Extract the [x, y] coordinate from the center of the cell holding the provided text.  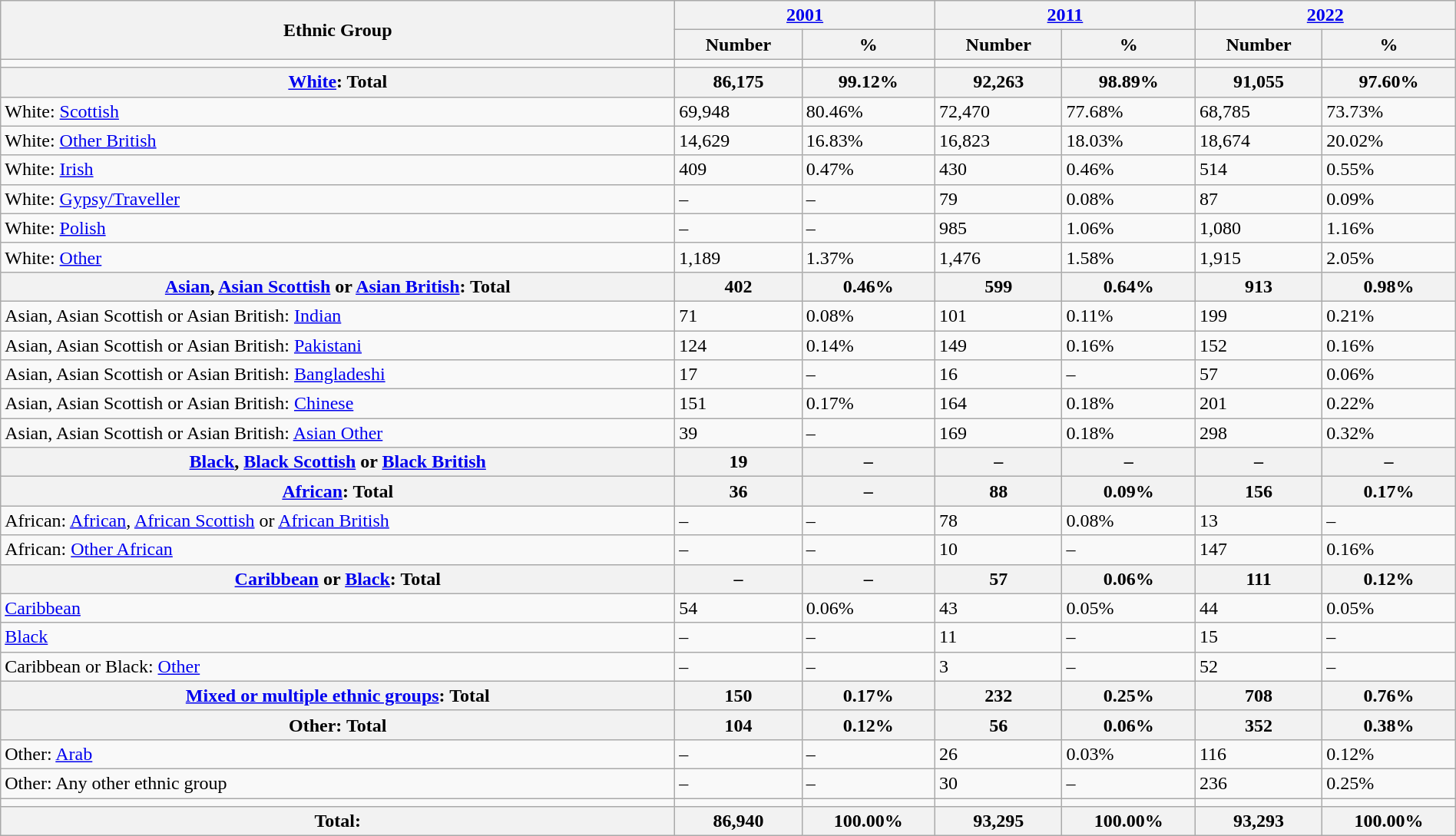
Caribbean or Black: Total [338, 579]
298 [1258, 433]
White: Total [338, 82]
Black [338, 637]
0.14% [868, 345]
Caribbean [338, 608]
93,293 [1258, 821]
Black, Black Scottish or Black British [338, 462]
Asian, Asian Scottish or Asian British: Asian Other [338, 433]
430 [998, 170]
79 [998, 199]
Mixed or multiple ethnic groups: Total [338, 696]
111 [1258, 579]
101 [998, 316]
913 [1258, 286]
985 [998, 228]
88 [998, 491]
86,175 [739, 82]
43 [998, 608]
93,295 [998, 821]
104 [739, 725]
169 [998, 433]
Caribbean or Black: Other [338, 666]
Asian, Asian Scottish or Asian British: Bangladeshi [338, 375]
26 [998, 754]
30 [998, 783]
2011 [1066, 15]
White: Polish [338, 228]
African: Other African [338, 550]
1.16% [1388, 228]
147 [1258, 550]
10 [998, 550]
152 [1258, 345]
Ethnic Group [338, 30]
44 [1258, 608]
Other: Arab [338, 754]
232 [998, 696]
1.06% [1129, 228]
0.03% [1129, 754]
150 [739, 696]
402 [739, 286]
39 [739, 433]
1,080 [1258, 228]
151 [739, 404]
African: Total [338, 491]
15 [1258, 637]
69,948 [739, 111]
16.83% [868, 140]
Total: [338, 821]
97.60% [1388, 82]
86,940 [739, 821]
0.21% [1388, 316]
African: African, African Scottish or African British [338, 520]
0.55% [1388, 170]
18,674 [1258, 140]
201 [1258, 404]
0.98% [1388, 286]
91,055 [1258, 82]
1.58% [1129, 257]
2001 [805, 15]
409 [739, 170]
11 [998, 637]
1,189 [739, 257]
16,823 [998, 140]
Other: Any other ethnic group [338, 783]
18.03% [1129, 140]
0.47% [868, 170]
13 [1258, 520]
White: Other [338, 257]
164 [998, 404]
0.22% [1388, 404]
White: Other British [338, 140]
20.02% [1388, 140]
Asian, Asian Scottish or Asian British: Total [338, 286]
92,263 [998, 82]
124 [739, 345]
White: Irish [338, 170]
87 [1258, 199]
68,785 [1258, 111]
99.12% [868, 82]
72,470 [998, 111]
52 [1258, 666]
77.68% [1129, 111]
352 [1258, 725]
1.37% [868, 257]
16 [998, 375]
116 [1258, 754]
Asian, Asian Scottish or Asian British: Chinese [338, 404]
0.64% [1129, 286]
1,476 [998, 257]
1,915 [1258, 257]
80.46% [868, 111]
0.32% [1388, 433]
73.73% [1388, 111]
19 [739, 462]
White: Gypsy/Traveller [338, 199]
236 [1258, 783]
78 [998, 520]
White: Scottish [338, 111]
56 [998, 725]
599 [998, 286]
Asian, Asian Scottish or Asian British: Pakistani [338, 345]
2.05% [1388, 257]
17 [739, 375]
199 [1258, 316]
708 [1258, 696]
0.38% [1388, 725]
Asian, Asian Scottish or Asian British: Indian [338, 316]
98.89% [1129, 82]
36 [739, 491]
0.76% [1388, 696]
71 [739, 316]
Other: Total [338, 725]
156 [1258, 491]
14,629 [739, 140]
514 [1258, 170]
54 [739, 608]
0.11% [1129, 316]
2022 [1325, 15]
3 [998, 666]
149 [998, 345]
